For the text-containing cell, return its midpoint in [X, Y] coordinate format. 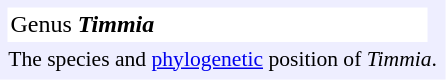
The species and phylogenetic position of Timmia. [223, 58]
Genus Timmia [217, 24]
